Find where the given text appears and provide that cell's center as [x, y] coordinate. 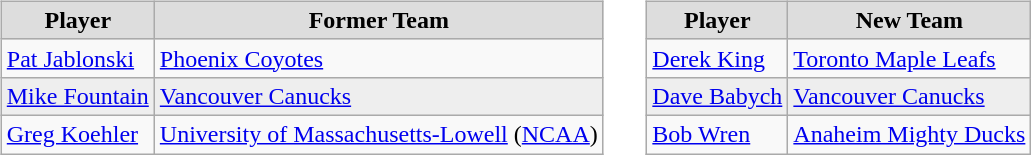
Phoenix Coyotes [378, 58]
Pat Jablonski [78, 58]
Greg Koehler [78, 134]
University of Massachusetts-Lowell (NCAA) [378, 134]
New Team [910, 20]
Former Team [378, 20]
Bob Wren [718, 134]
Toronto Maple Leafs [910, 58]
Dave Babych [718, 96]
Derek King [718, 58]
Mike Fountain [78, 96]
Anaheim Mighty Ducks [910, 134]
